Search for the cell housing the specified text and yield its (x, y) center coordinate. 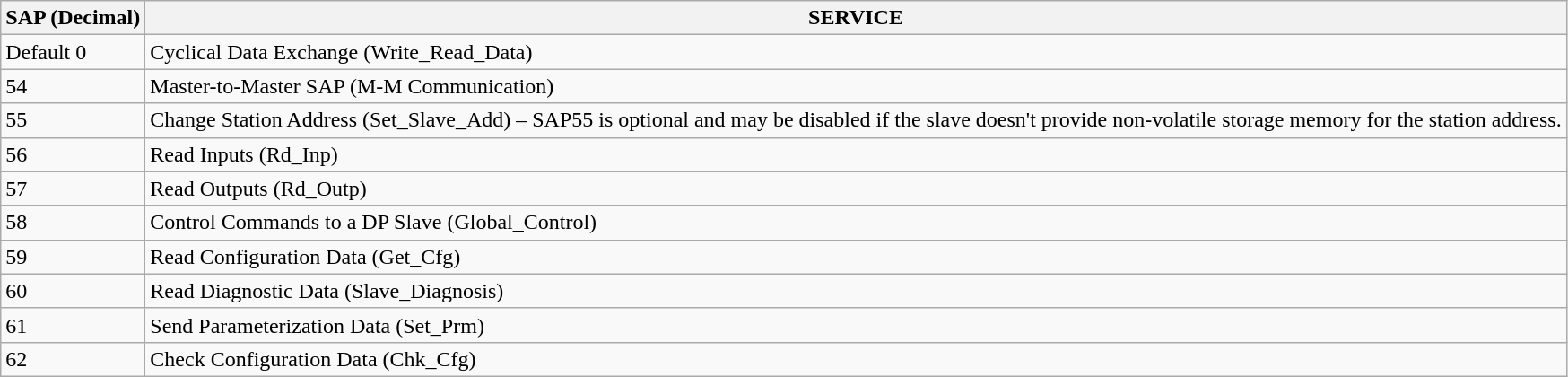
Read Configuration Data (Get_Cfg) (856, 257)
58 (74, 223)
SERVICE (856, 18)
Read Diagnostic Data (Slave_Diagnosis) (856, 291)
Check Configuration Data (Chk_Cfg) (856, 359)
54 (74, 86)
59 (74, 257)
57 (74, 188)
Default 0 (74, 52)
SAP (Decimal) (74, 18)
60 (74, 291)
Master-to-Master SAP (M-M Communication) (856, 86)
Read Inputs (Rd_Inp) (856, 154)
Send Parameterization Data (Set_Prm) (856, 325)
Control Commands to a DP Slave (Global_Control) (856, 223)
56 (74, 154)
62 (74, 359)
Read Outputs (Rd_Outp) (856, 188)
61 (74, 325)
Cyclical Data Exchange (Write_Read_Data) (856, 52)
55 (74, 120)
